Detect which cell encompasses the target text, then output its [x, y] center coordinate. 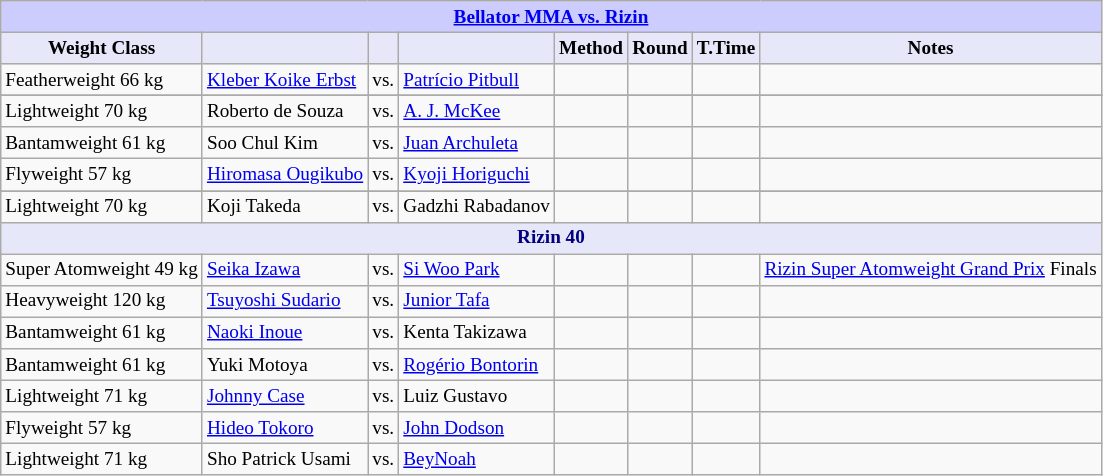
BeyNoah [477, 460]
Rizin Super Atomweight Grand Prix Finals [930, 270]
Bellator MMA vs. Rizin [551, 17]
Rizin 40 [551, 238]
Patrício Pitbull [477, 80]
Method [590, 48]
Johnny Case [284, 396]
Juan Archuleta [477, 143]
Hideo Tokoro [284, 428]
Tsuyoshi Sudario [284, 301]
Si Woo Park [477, 270]
Sho Patrick Usami [284, 460]
Weight Class [102, 48]
T.Time [726, 48]
Junior Tafa [477, 301]
Hiromasa Ougikubo [284, 175]
Notes [930, 48]
Soo Chul Kim [284, 143]
Koji Takeda [284, 206]
Yuki Motoya [284, 365]
Seika Izawa [284, 270]
Gadzhi Rabadanov [477, 206]
Luiz Gustavo [477, 396]
Heavyweight 120 kg [102, 301]
Kyoji Horiguchi [477, 175]
John Dodson [477, 428]
Rogério Bontorin [477, 365]
Roberto de Souza [284, 111]
Naoki Inoue [284, 333]
A. J. McKee [477, 111]
Featherweight 66 kg [102, 80]
Super Atomweight 49 kg [102, 270]
Kenta Takizawa [477, 333]
Kleber Koike Erbst [284, 80]
Round [660, 48]
